Capture the cell that displays the provided text and extract its (x, y) central coordinate. 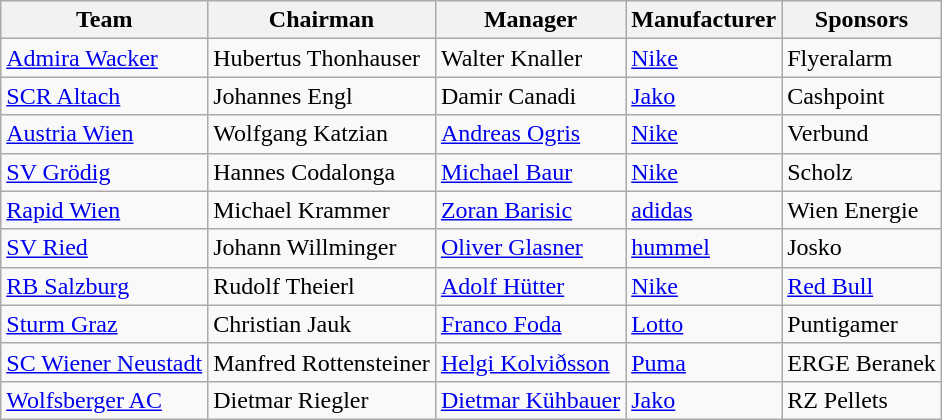
hummel (704, 248)
Michael Krammer (322, 210)
Walter Knaller (530, 58)
Puntigamer (862, 324)
Sponsors (862, 20)
Scholz (862, 172)
RB Salzburg (104, 286)
Admira Wacker (104, 58)
Oliver Glasner (530, 248)
Red Bull (862, 286)
Chairman (322, 20)
Lotto (704, 324)
Zoran Barisic (530, 210)
SV Ried (104, 248)
Flyeralarm (862, 58)
Wolfsberger AC (104, 400)
SCR Altach (104, 96)
Damir Canadi (530, 96)
Hubertus Thonhauser (322, 58)
SC Wiener Neustadt (104, 362)
Johann Willminger (322, 248)
Manager (530, 20)
Rudolf Theierl (322, 286)
Franco Foda (530, 324)
Manufacturer (704, 20)
Dietmar Kühbauer (530, 400)
Johannes Engl (322, 96)
Puma (704, 362)
Dietmar Riegler (322, 400)
Wien Energie (862, 210)
Christian Jauk (322, 324)
Josko (862, 248)
Austria Wien (104, 134)
Verbund (862, 134)
Adolf Hütter (530, 286)
Team (104, 20)
Andreas Ogris (530, 134)
adidas (704, 210)
Cashpoint (862, 96)
Wolfgang Katzian (322, 134)
Michael Baur (530, 172)
ERGE Beranek (862, 362)
Rapid Wien (104, 210)
SV Grödig (104, 172)
Helgi Kolviðsson (530, 362)
Sturm Graz (104, 324)
Hannes Codalonga (322, 172)
Manfred Rottensteiner (322, 362)
RZ Pellets (862, 400)
